Return the (x, y) coordinate for the center point of the cell that contains the specified text.  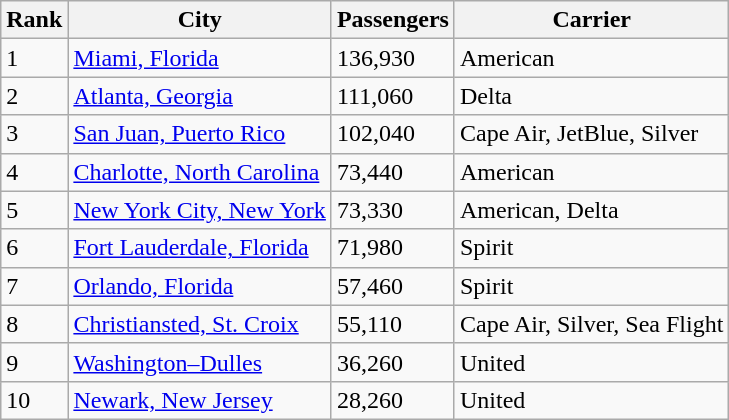
Passengers (392, 20)
Christiansted, St. Croix (200, 324)
Cape Air, Silver, Sea Flight (591, 324)
36,260 (392, 362)
71,980 (392, 248)
Newark, New Jersey (200, 400)
Fort Lauderdale, Florida (200, 248)
136,930 (392, 58)
3 (34, 134)
City (200, 20)
American, Delta (591, 210)
Miami, Florida (200, 58)
1 (34, 58)
Delta (591, 96)
7 (34, 286)
2 (34, 96)
5 (34, 210)
10 (34, 400)
8 (34, 324)
55,110 (392, 324)
Cape Air, JetBlue, Silver (591, 134)
28,260 (392, 400)
New York City, New York (200, 210)
57,460 (392, 286)
San Juan, Puerto Rico (200, 134)
Orlando, Florida (200, 286)
Atlanta, Georgia (200, 96)
9 (34, 362)
102,040 (392, 134)
111,060 (392, 96)
6 (34, 248)
Rank (34, 20)
Charlotte, North Carolina (200, 172)
Washington–Dulles (200, 362)
73,330 (392, 210)
73,440 (392, 172)
4 (34, 172)
Carrier (591, 20)
